Detect which cell encompasses the target text, then output its (X, Y) center coordinate. 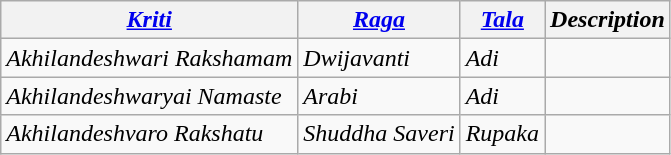
Tala (502, 20)
Rupaka (502, 134)
Akhilandeshwaryai Namaste (150, 96)
Description (608, 20)
Arabi (379, 96)
Shuddha Saveri (379, 134)
Akhilandeshvaro Rakshatu (150, 134)
Raga (379, 20)
Kriti (150, 20)
Dwijavanti (379, 58)
Akhilandeshwari Rakshamam (150, 58)
